Return (X, Y) of the center of cell containing provided text 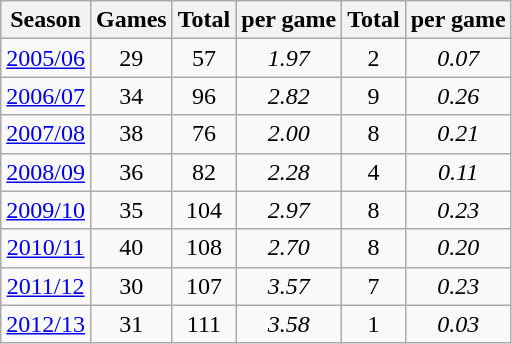
1 (374, 324)
3.57 (289, 286)
2010/11 (46, 248)
30 (131, 286)
34 (131, 96)
0.03 (458, 324)
40 (131, 248)
107 (204, 286)
2009/10 (46, 210)
57 (204, 58)
2005/06 (46, 58)
2.97 (289, 210)
0.07 (458, 58)
Season (46, 20)
0.26 (458, 96)
9 (374, 96)
96 (204, 96)
35 (131, 210)
2007/08 (46, 134)
Games (131, 20)
108 (204, 248)
38 (131, 134)
31 (131, 324)
1.97 (289, 58)
76 (204, 134)
111 (204, 324)
82 (204, 172)
2012/13 (46, 324)
0.21 (458, 134)
2.70 (289, 248)
7 (374, 286)
104 (204, 210)
29 (131, 58)
4 (374, 172)
2.00 (289, 134)
36 (131, 172)
0.20 (458, 248)
2.82 (289, 96)
0.11 (458, 172)
2011/12 (46, 286)
2006/07 (46, 96)
2 (374, 58)
2008/09 (46, 172)
2.28 (289, 172)
3.58 (289, 324)
